For the text-containing cell, return its midpoint in [X, Y] coordinate format. 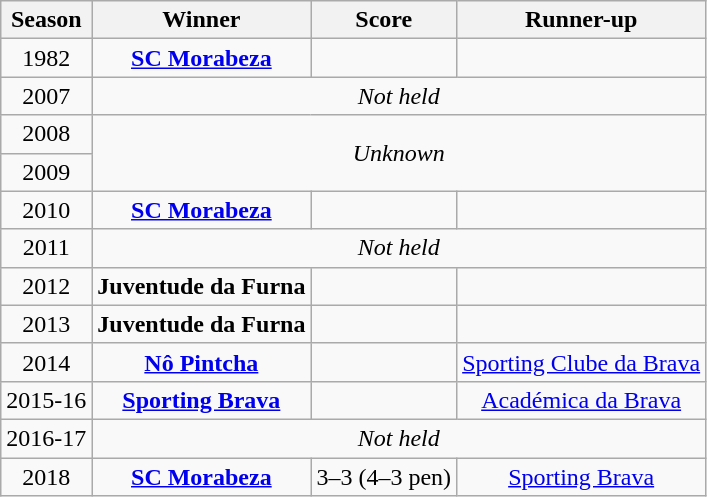
2018 [46, 477]
Nô Pintcha [202, 362]
2009 [46, 172]
Runner-up [582, 20]
2010 [46, 210]
Académica da Brava [582, 400]
1982 [46, 58]
Score [384, 20]
2014 [46, 362]
Unknown [399, 153]
2011 [46, 248]
2012 [46, 286]
2013 [46, 324]
Season [46, 20]
3–3 (4–3 pen) [384, 477]
Sporting Clube da Brava [582, 362]
2015-16 [46, 400]
Winner [202, 20]
2008 [46, 134]
2016-17 [46, 438]
2007 [46, 96]
